Provide the (X, Y) coordinate of the cell's center where the given text is located.  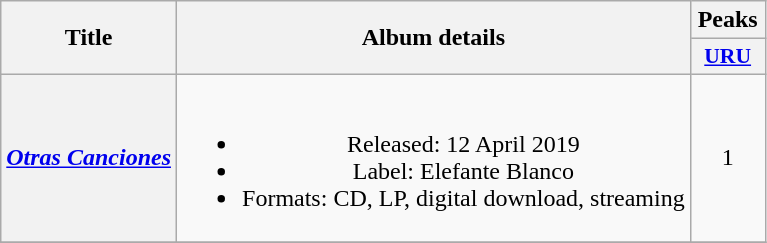
Album details (434, 38)
Peaks (728, 20)
URU (728, 57)
1 (728, 158)
Otras Canciones (89, 158)
Title (89, 38)
Released: 12 April 2019Label: Elefante BlancoFormats: CD, LP, digital download, streaming (434, 158)
